Identify which cell holds the provided text, then report its (X, Y) central coordinate. 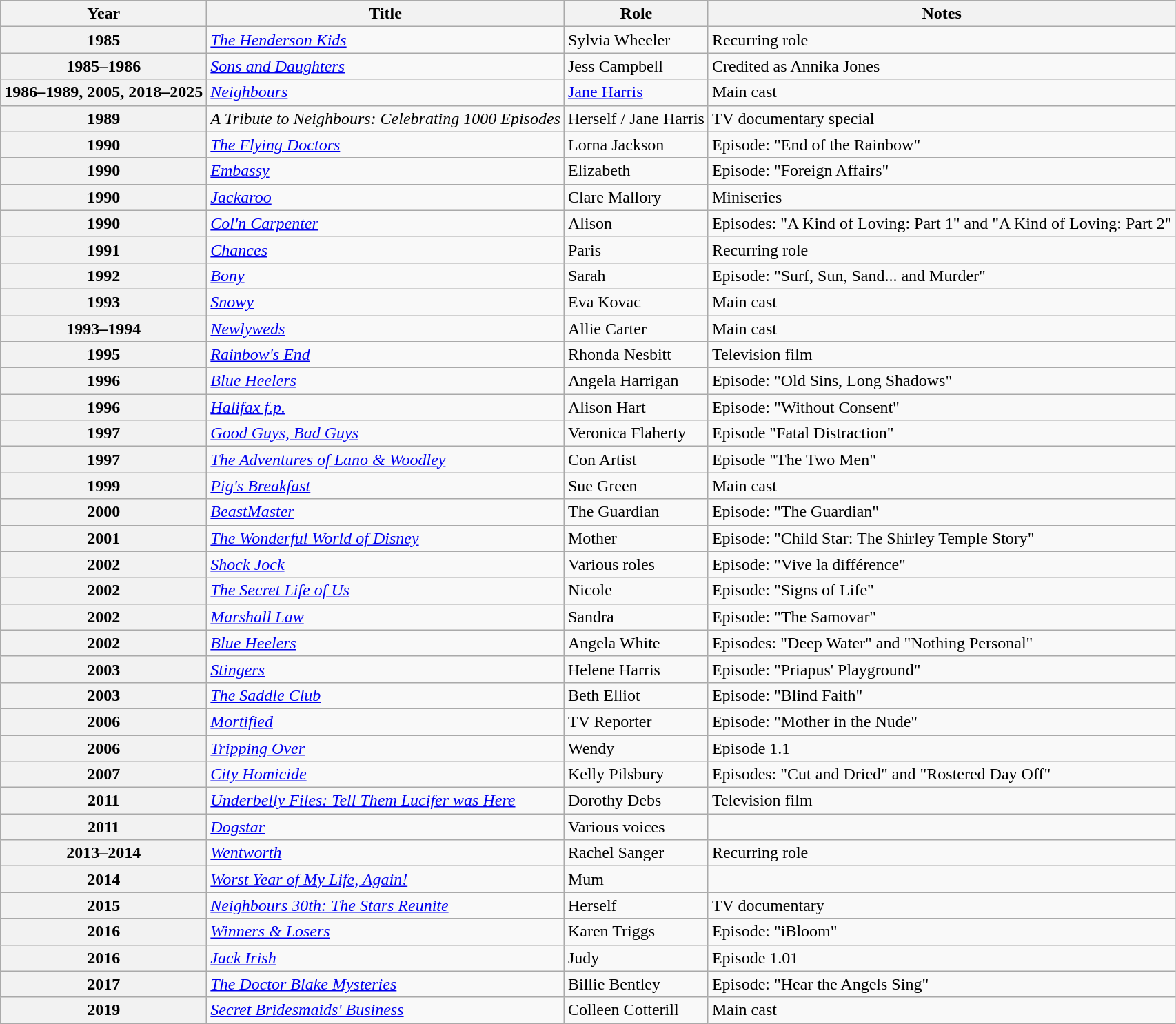
Notes (942, 14)
2014 (103, 879)
Embassy (386, 171)
2000 (103, 512)
Sarah (636, 276)
Shock Jock (386, 564)
Episode: "Signs of Life" (942, 591)
Col'n Carpenter (386, 223)
Sue Green (636, 486)
Episode: "Child Star: The Shirley Temple Story" (942, 538)
Veronica Flaherty (636, 433)
Episode: "Blind Faith" (942, 695)
1993–1994 (103, 329)
Chances (386, 249)
Herself / Jane Harris (636, 119)
Episode: "End of the Rainbow" (942, 145)
Helene Harris (636, 669)
Sons and Daughters (386, 66)
Episode: "Priapus' Playground" (942, 669)
Episode: "Foreign Affairs" (942, 171)
Alison (636, 223)
Secret Bridesmaids' Business (386, 1010)
Rainbow's End (386, 355)
2001 (103, 538)
Newlyweds (386, 329)
Paris (636, 249)
1992 (103, 276)
Neighbours 30th: The Stars Reunite (386, 905)
Episode: "Vive la différence" (942, 564)
Lorna Jackson (636, 145)
BeastMaster (386, 512)
Episode: "The Guardian" (942, 512)
Sylvia Wheeler (636, 40)
Role (636, 14)
Winners & Losers (386, 932)
Miniseries (942, 197)
Episode: "Old Sins, Long Shadows" (942, 381)
Episode 1.1 (942, 748)
Good Guys, Bad Guys (386, 433)
Various roles (636, 564)
Billie Bentley (636, 984)
Jack Irish (386, 958)
Angela Harrigan (636, 381)
Allie Carter (636, 329)
Rhonda Nesbitt (636, 355)
Underbelly Files: Tell Them Lucifer was Here (386, 801)
Year (103, 14)
Dorothy Debs (636, 801)
2019 (103, 1010)
Con Artist (636, 460)
Kelly Pilsbury (636, 775)
Episode: "Without Consent" (942, 407)
Herself (636, 905)
1995 (103, 355)
Title (386, 14)
Angela White (636, 643)
Episode: "iBloom" (942, 932)
Rachel Sanger (636, 853)
Alison Hart (636, 407)
Beth Elliot (636, 695)
2013–2014 (103, 853)
Mother (636, 538)
Wendy (636, 748)
The Adventures of Lano & Woodley (386, 460)
1985 (103, 40)
Episodes: "Deep Water" and "Nothing Personal" (942, 643)
Episode 1.01 (942, 958)
TV documentary (942, 905)
Dogstar (386, 827)
Clare Mallory (636, 197)
1993 (103, 302)
Halifax f.p. (386, 407)
Mortified (386, 721)
Stingers (386, 669)
Wentworth (386, 853)
Sandra (636, 617)
Karen Triggs (636, 932)
Colleen Cotterill (636, 1010)
Worst Year of My Life, Again! (386, 879)
2007 (103, 775)
Jess Campbell (636, 66)
The Guardian (636, 512)
1999 (103, 486)
The Flying Doctors (386, 145)
Jackaroo (386, 197)
Various voices (636, 827)
Episodes: "Cut and Dried" and "Rostered Day Off" (942, 775)
Episode: "Hear the Angels Sing" (942, 984)
The Secret Life of Us (386, 591)
Episode: "Mother in the Nude" (942, 721)
1989 (103, 119)
TV documentary special (942, 119)
Episode: "Surf, Sun, Sand... and Murder" (942, 276)
A Tribute to Neighbours: Celebrating 1000 Episodes (386, 119)
Episodes: "A Kind of Loving: Part 1" and "A Kind of Loving: Part 2" (942, 223)
Nicole (636, 591)
2015 (103, 905)
Episode "The Two Men" (942, 460)
Snowy (386, 302)
Episode: "The Samovar" (942, 617)
Jane Harris (636, 92)
City Homicide (386, 775)
Neighbours (386, 92)
Bony (386, 276)
The Doctor Blake Mysteries (386, 984)
TV Reporter (636, 721)
Episode "Fatal Distraction" (942, 433)
Pig's Breakfast (386, 486)
Tripping Over (386, 748)
2017 (103, 984)
Judy (636, 958)
The Wonderful World of Disney (386, 538)
Elizabeth (636, 171)
Marshall Law (386, 617)
1986–1989, 2005, 2018–2025 (103, 92)
Credited as Annika Jones (942, 66)
The Henderson Kids (386, 40)
The Saddle Club (386, 695)
1985–1986 (103, 66)
Eva Kovac (636, 302)
1991 (103, 249)
Mum (636, 879)
